Scan for the cell matching the given text and deliver its [X, Y] coordinate at center. 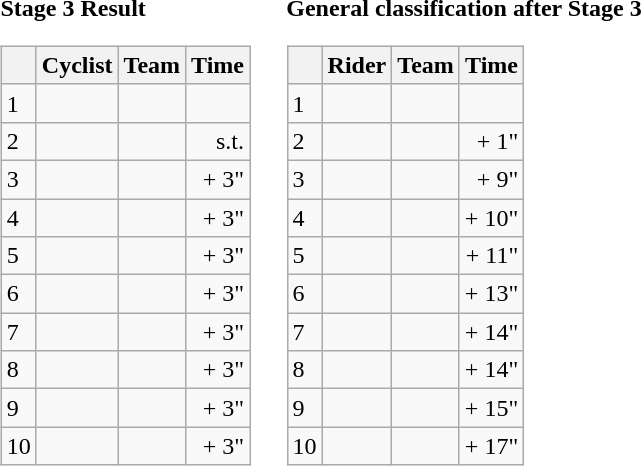
+ 1" [491, 141]
+ 11" [491, 256]
Rider [357, 65]
s.t. [218, 141]
+ 15" [491, 408]
+ 9" [491, 179]
+ 10" [491, 217]
+ 17" [491, 446]
Cyclist [77, 65]
+ 13" [491, 294]
